Return the [x, y] coordinate for the center point of the cell that contains the specified text.  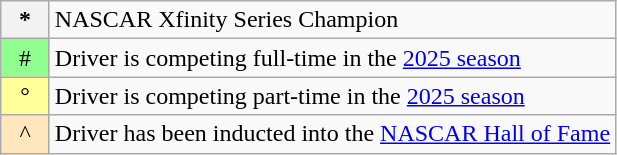
# [26, 58]
NASCAR Xfinity Series Champion [332, 20]
Driver has been inducted into the NASCAR Hall of Fame [332, 134]
* [26, 20]
^ [26, 134]
° [26, 96]
Driver is competing part-time in the 2025 season [332, 96]
Driver is competing full-time in the 2025 season [332, 58]
